Output the (X, Y) coordinate of the center of the cell containing the given text.  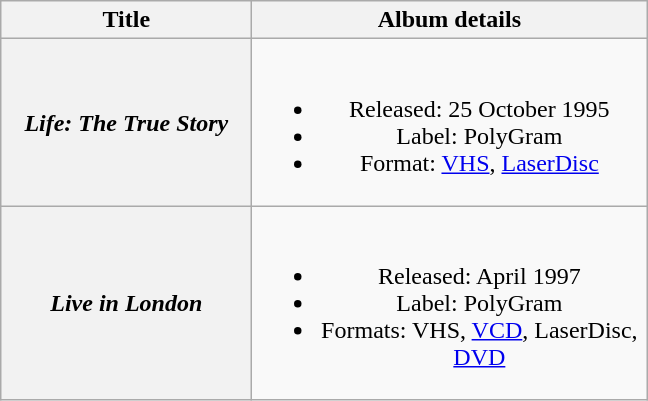
Released: 25 October 1995Label: PolyGramFormat: VHS, LaserDisc (450, 122)
Album details (450, 20)
Title (126, 20)
Live in London (126, 303)
Life: The True Story (126, 122)
Released: April 1997Label: PolyGramFormats: VHS, VCD, LaserDisc, DVD (450, 303)
